Determine the [X, Y] coordinate at the center of the cell enclosing the given text.  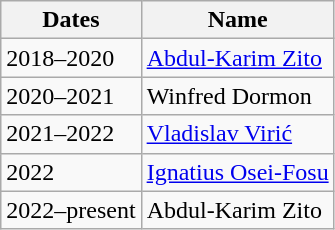
Vladislav Virić [238, 134]
2018–2020 [71, 58]
Winfred Dormon [238, 96]
Ignatius Osei-Fosu [238, 172]
Name [238, 20]
2022–present [71, 210]
Dates [71, 20]
2022 [71, 172]
2021–2022 [71, 134]
2020–2021 [71, 96]
